Return the (x, y) coordinate for the center point of the cell that contains the specified text.  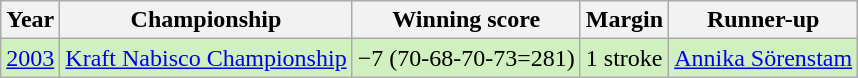
Year (30, 20)
Championship (206, 20)
Margin (624, 20)
Kraft Nabisco Championship (206, 58)
−7 (70-68-70-73=281) (466, 58)
2003 (30, 58)
Annika Sörenstam (764, 58)
Runner-up (764, 20)
Winning score (466, 20)
1 stroke (624, 58)
